Find where the given text appears and provide that cell's center as [X, Y] coordinate. 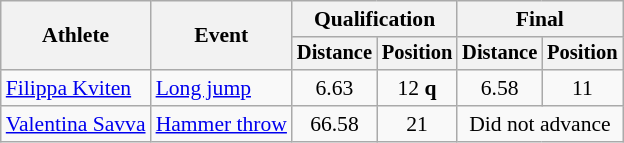
66.58 [334, 124]
Filippa Kviten [76, 88]
Athlete [76, 36]
Final [540, 19]
6.63 [334, 88]
6.58 [500, 88]
12 q [417, 88]
Long jump [222, 88]
Valentina Savva [76, 124]
11 [582, 88]
Event [222, 36]
21 [417, 124]
Did not advance [540, 124]
Hammer throw [222, 124]
Qualification [374, 19]
